Identify which cell holds the provided text, then report its [X, Y] central coordinate. 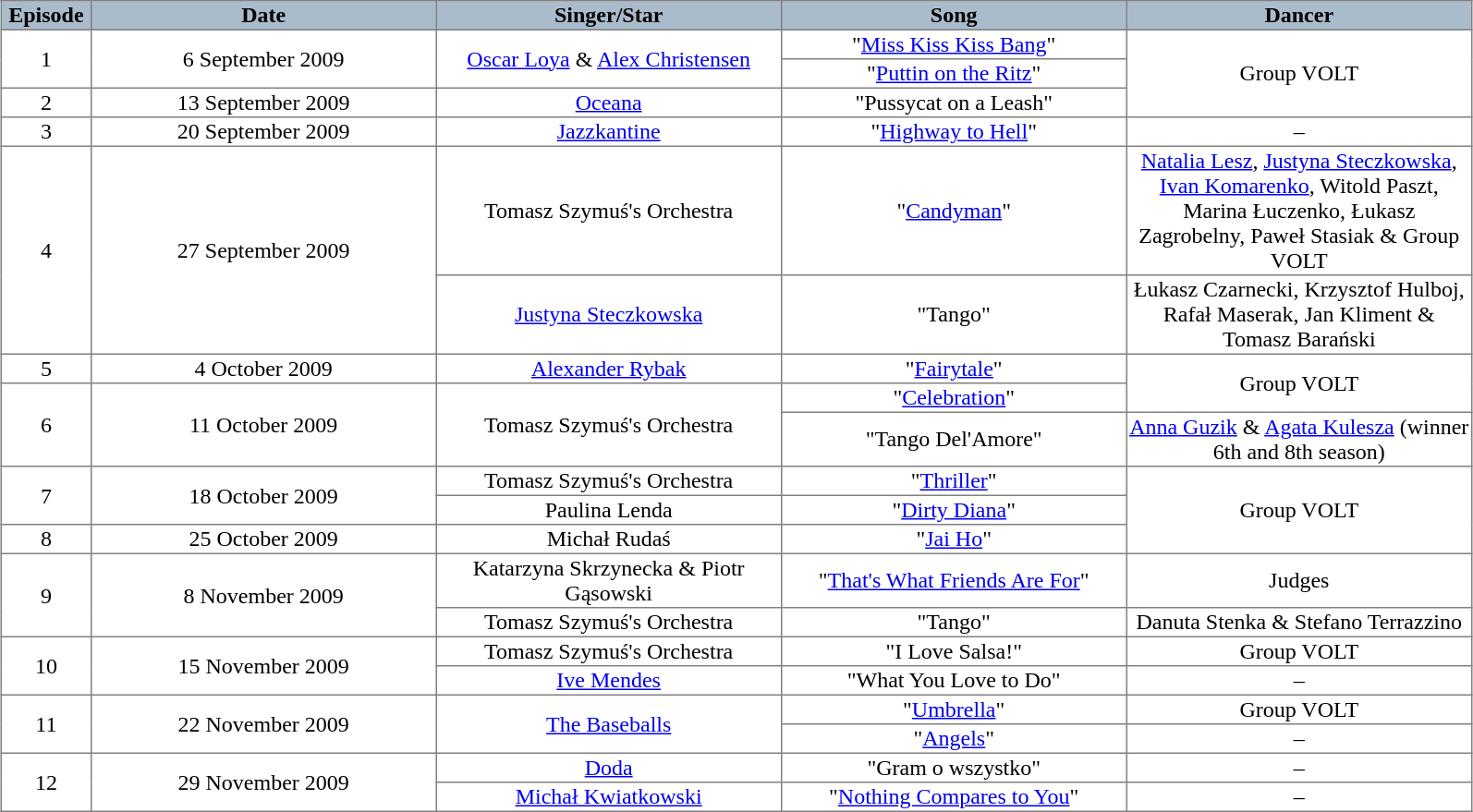
9 [46, 595]
Łukasz Czarnecki, Krzysztof Hulboj, Rafał Maserak, Jan Kliment & Tomasz Barański [1299, 315]
"Miss Kiss Kiss Bang" [954, 44]
Jazzkantine [609, 132]
"I Love Salsa!" [954, 651]
"What You Love to Do" [954, 681]
"Angels" [954, 739]
Dancer [1299, 16]
22 November 2009 [263, 724]
"Nothing Compares to You" [954, 797]
6 September 2009 [263, 59]
8 [46, 539]
Singer/Star [609, 16]
Oscar Loya & Alex Christensen [609, 59]
Paulina Lenda [609, 510]
Natalia Lesz, Justyna Steczkowska, Ivan Komarenko, Witold Paszt, Marina Łuczenko, Łukasz Zagrobelny, Paweł Stasiak & Group VOLT [1299, 211]
Justyna Steczkowska [609, 315]
15 November 2009 [263, 665]
7 [46, 495]
"Fairytale" [954, 369]
3 [46, 132]
Danuta Stenka & Stefano Terrazzino [1299, 623]
4 [46, 249]
"Highway to Hell" [954, 132]
6 [46, 425]
Michał Kwiatkowski [609, 797]
"Puttin on the Ritz" [954, 74]
1 [46, 59]
5 [46, 369]
Ive Mendes [609, 681]
20 September 2009 [263, 132]
11 October 2009 [263, 425]
10 [46, 665]
Michał Rudaś [609, 539]
11 [46, 724]
4 October 2009 [263, 369]
"Thriller" [954, 481]
Date [263, 16]
"Tango Del'Amore" [954, 439]
"Umbrella" [954, 709]
Katarzyna Skrzynecka & Piotr Gąsowski [609, 580]
18 October 2009 [263, 495]
"Candyman" [954, 211]
"Gram o wszystko" [954, 768]
"Jai Ho" [954, 539]
13 September 2009 [263, 103]
Oceana [609, 103]
8 November 2009 [263, 595]
The Baseballs [609, 724]
Doda [609, 768]
25 October 2009 [263, 539]
"That's What Friends Are For" [954, 580]
"Pussycat on a Leash" [954, 103]
"Dirty Diana" [954, 510]
Song [954, 16]
Anna Guzik & Agata Kulesza (winner 6th and 8th season) [1299, 439]
29 November 2009 [263, 782]
Episode [46, 16]
12 [46, 782]
27 September 2009 [263, 249]
2 [46, 103]
"Celebration" [954, 398]
Alexander Rybak [609, 369]
Judges [1299, 580]
